Capture the cell that displays the provided text and extract its [x, y] central coordinate. 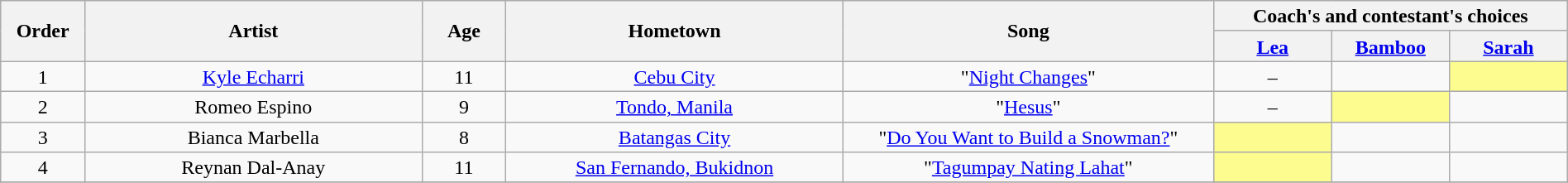
Batangas City [675, 137]
4 [43, 167]
"Hesus" [1028, 106]
Artist [253, 31]
Romeo Espino [253, 106]
Coach's and contestant's choices [1390, 17]
Hometown [675, 31]
Cebu City [675, 76]
Reynan Dal-Anay [253, 167]
8 [464, 137]
Sarah [1508, 46]
"Night Changes" [1028, 76]
"Do You Want to Build a Snowman?" [1028, 137]
Song [1028, 31]
Kyle Echarri [253, 76]
San Fernando, Bukidnon [675, 167]
1 [43, 76]
9 [464, 106]
Bianca Marbella [253, 137]
Bamboo [1391, 46]
2 [43, 106]
Age [464, 31]
Lea [1272, 46]
Order [43, 31]
"Tagumpay Nating Lahat" [1028, 167]
3 [43, 137]
Tondo, Manila [675, 106]
